Provide the [x, y] coordinate of the cell's center where the given text is located.  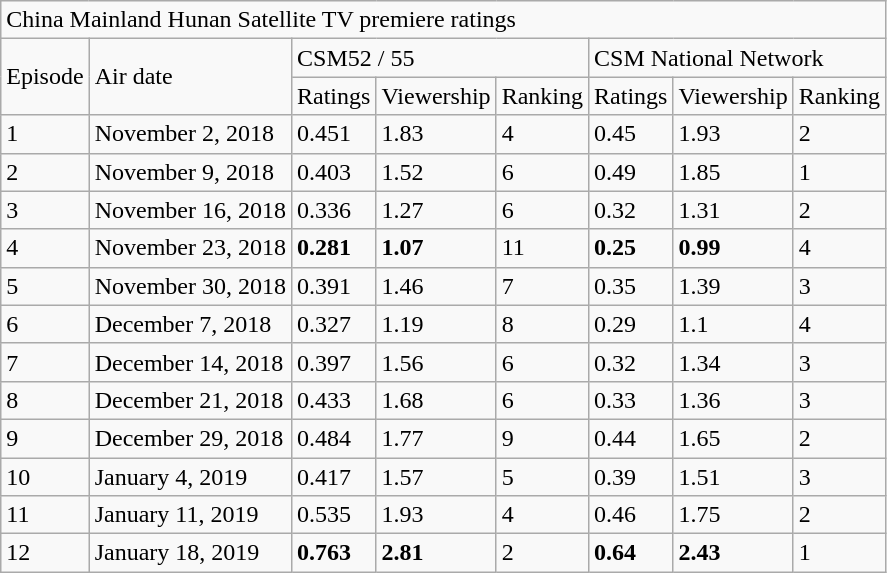
0.397 [333, 362]
2.81 [436, 553]
1.75 [733, 515]
1.68 [436, 400]
Air date [190, 77]
0.451 [333, 134]
January 18, 2019 [190, 553]
0.29 [631, 324]
0.417 [333, 477]
1.36 [733, 400]
0.484 [333, 438]
0.327 [333, 324]
December 21, 2018 [190, 400]
1.34 [733, 362]
November 23, 2018 [190, 248]
2.43 [733, 553]
Episode [45, 77]
November 2, 2018 [190, 134]
1.83 [436, 134]
0.433 [333, 400]
1.65 [733, 438]
1.85 [733, 172]
1.07 [436, 248]
0.49 [631, 172]
1.77 [436, 438]
China Mainland Hunan Satellite TV premiere ratings [444, 20]
0.35 [631, 286]
0.99 [733, 248]
1.27 [436, 210]
0.336 [333, 210]
1.1 [733, 324]
December 14, 2018 [190, 362]
0.39 [631, 477]
0.46 [631, 515]
0.281 [333, 248]
1.19 [436, 324]
1.52 [436, 172]
12 [45, 553]
November 16, 2018 [190, 210]
December 29, 2018 [190, 438]
1.51 [733, 477]
0.64 [631, 553]
January 11, 2019 [190, 515]
0.535 [333, 515]
December 7, 2018 [190, 324]
1.46 [436, 286]
1.56 [436, 362]
1.57 [436, 477]
0.391 [333, 286]
0.25 [631, 248]
0.33 [631, 400]
0.763 [333, 553]
0.44 [631, 438]
January 4, 2019 [190, 477]
CSM52 / 55 [440, 58]
1.31 [733, 210]
0.45 [631, 134]
10 [45, 477]
November 30, 2018 [190, 286]
CSM National Network [738, 58]
1.39 [733, 286]
November 9, 2018 [190, 172]
0.403 [333, 172]
